Capture the cell that displays the provided text and extract its [x, y] central coordinate. 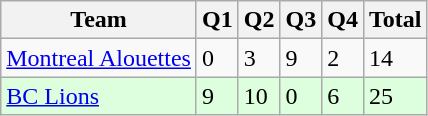
10 [259, 96]
6 [343, 96]
3 [259, 58]
Q3 [301, 20]
2 [343, 58]
Q4 [343, 20]
Total [395, 20]
Q2 [259, 20]
25 [395, 96]
Q1 [217, 20]
Montreal Alouettes [99, 58]
14 [395, 58]
Team [99, 20]
BC Lions [99, 96]
